For the text-containing cell, return its midpoint in (X, Y) coordinate format. 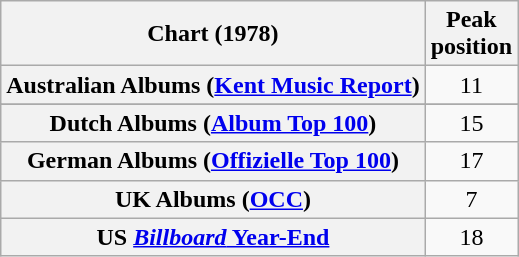
7 (471, 199)
US Billboard Year-End (213, 237)
German Albums (Offizielle Top 100) (213, 161)
11 (471, 85)
Dutch Albums (Album Top 100) (213, 123)
15 (471, 123)
Australian Albums (Kent Music Report) (213, 85)
Peakposition (471, 34)
Chart (1978) (213, 34)
17 (471, 161)
UK Albums (OCC) (213, 199)
18 (471, 237)
